Output the [x, y] coordinate of the center of the cell containing the given text.  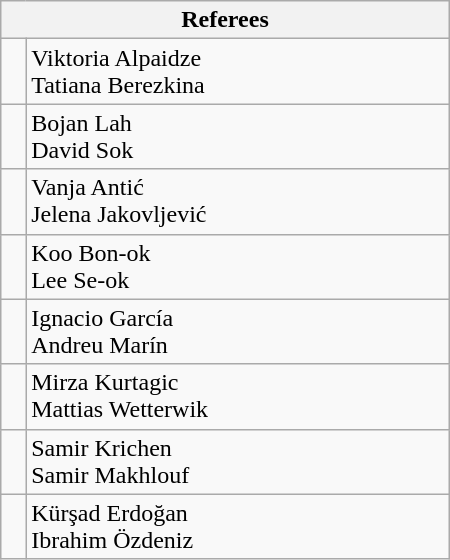
Referees [225, 20]
Ignacio GarcíaAndreu Marín [238, 332]
Viktoria AlpaidzeTatiana Berezkina [238, 72]
Samir KrichenSamir Makhlouf [238, 462]
Mirza KurtagicMattias Wetterwik [238, 396]
Vanja AntićJelena Jakovljević [238, 202]
Kürşad ErdoğanIbrahim Özdeniz [238, 526]
Bojan LahDavid Sok [238, 136]
Koo Bon-okLee Se-ok [238, 266]
